Provide the (X, Y) coordinate of the cell's center where the given text is located.  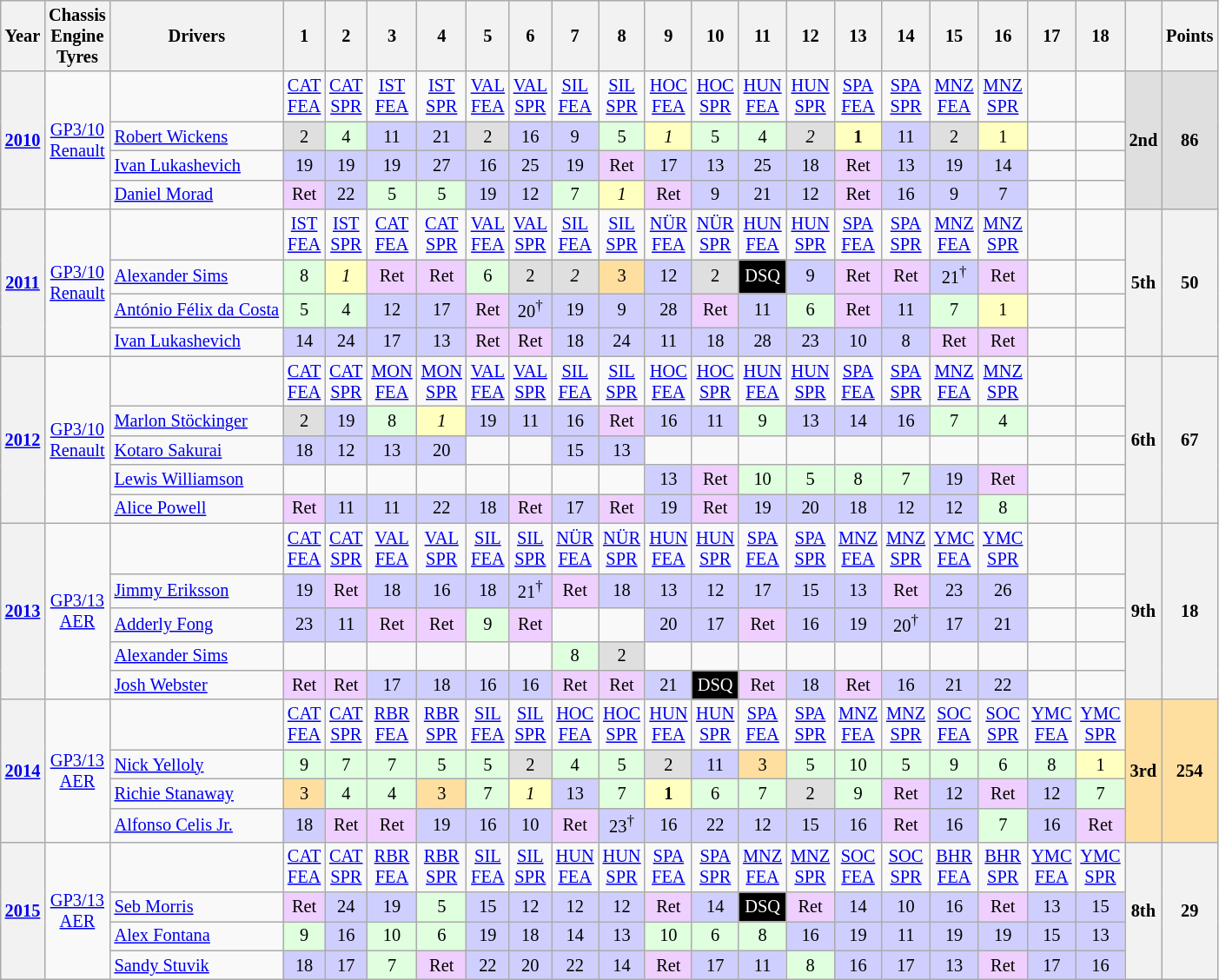
2010 (23, 141)
Alfonso Celis Jr. (196, 825)
Points (1189, 36)
23† (622, 825)
Nick Yelloly (196, 765)
Jimmy Eriksson (196, 591)
2011 (23, 283)
9th (1143, 612)
MONFEA (391, 381)
2013 (23, 612)
Adderly Fong (196, 624)
Seb Morris (196, 907)
6th (1143, 440)
Drivers (196, 36)
Lewis Williamson (196, 480)
254 (1189, 771)
2012 (23, 440)
5th (1143, 283)
Alice Powell (196, 508)
BHRFEA (954, 867)
Kotaro Sakurai (196, 450)
2014 (23, 771)
ChassisEngineTyres (76, 36)
Josh Webster (196, 685)
8th (1143, 910)
29 (1189, 910)
MONSPR (441, 381)
Richie Stanaway (196, 793)
Marlon Stöckinger (196, 421)
BHRSPR (1003, 867)
Year (23, 36)
António Félix da Costa (196, 309)
2015 (23, 910)
Sandy Stuvik (196, 965)
Alex Fontana (196, 936)
Robert Wickens (196, 136)
2nd (1143, 141)
Daniel Morad (196, 195)
50 (1189, 283)
3rd (1143, 771)
86 (1189, 141)
27 (441, 165)
26 (1003, 591)
67 (1189, 440)
